Extract the (X, Y) coordinate from the center of the cell holding the provided text.  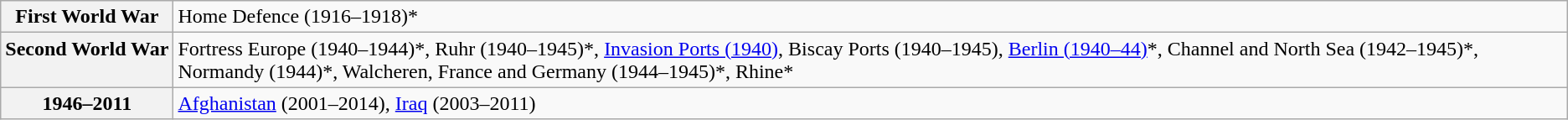
1946–2011 (87, 103)
Second World War (87, 60)
Home Defence (1916–1918)* (870, 17)
Afghanistan (2001–2014), Iraq (2003–2011) (870, 103)
First World War (87, 17)
